Pinpoint the cell where the given text exists, returning its (x, y) midpoint coordinate. 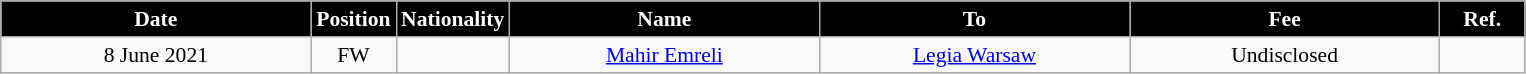
To (974, 19)
Name (664, 19)
Ref. (1482, 19)
8 June 2021 (156, 55)
Mahir Emreli (664, 55)
Position (354, 19)
Fee (1285, 19)
Undisclosed (1285, 55)
Nationality (452, 19)
Legia Warsaw (974, 55)
FW (354, 55)
Date (156, 19)
